Capture the cell that displays the provided text and extract its [X, Y] central coordinate. 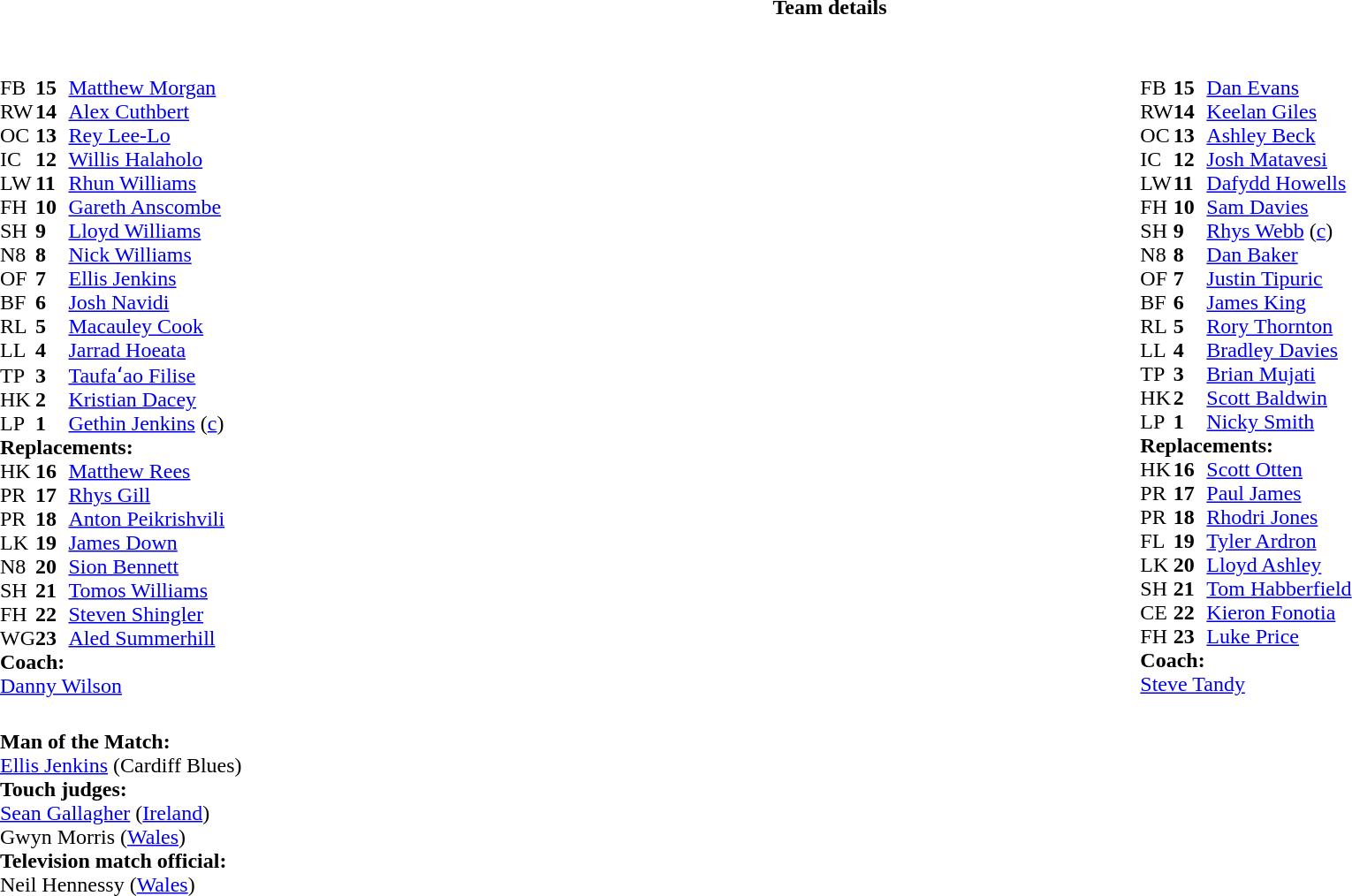
Sam Davies [1279, 207]
Jarrad Hoeata [147, 350]
Kristian Dacey [147, 399]
Josh Matavesi [1279, 159]
Dafydd Howells [1279, 184]
Danny Wilson [112, 686]
Gareth Anscombe [147, 207]
Rory Thornton [1279, 327]
Taufaʻao Filise [147, 375]
Paul James [1279, 493]
Sion Bennett [147, 567]
Kieron Fonotia [1279, 613]
Matthew Rees [147, 472]
Keelan Giles [1279, 111]
Rhodri Jones [1279, 518]
Rhun Williams [147, 184]
Scott Otten [1279, 470]
Dan Baker [1279, 254]
Willis Halaholo [147, 159]
Nicky Smith [1279, 422]
Anton Peikrishvili [147, 520]
Bradley Davies [1279, 350]
Rhys Gill [147, 495]
FL [1157, 541]
Brian Mujati [1279, 375]
Tyler Ardron [1279, 541]
Scott Baldwin [1279, 398]
Aled Summerhill [147, 638]
Macauley Cook [147, 327]
WG [18, 638]
Ellis Jenkins [147, 279]
James King [1279, 302]
Lloyd Ashley [1279, 566]
Lloyd Williams [147, 232]
Tomos Williams [147, 590]
Steve Tandy [1246, 684]
Rhys Webb (c) [1279, 232]
Dan Evans [1279, 88]
Gethin Jenkins (c) [147, 424]
CE [1157, 613]
Rey Lee-Lo [147, 136]
Justin Tipuric [1279, 279]
Nick Williams [147, 254]
Alex Cuthbert [147, 111]
Ashley Beck [1279, 136]
Matthew Morgan [147, 88]
Luke Price [1279, 636]
Josh Navidi [147, 302]
James Down [147, 543]
Steven Shingler [147, 615]
Tom Habberfield [1279, 588]
